Provide the [x, y] coordinate of the cell's center where the given text is located.  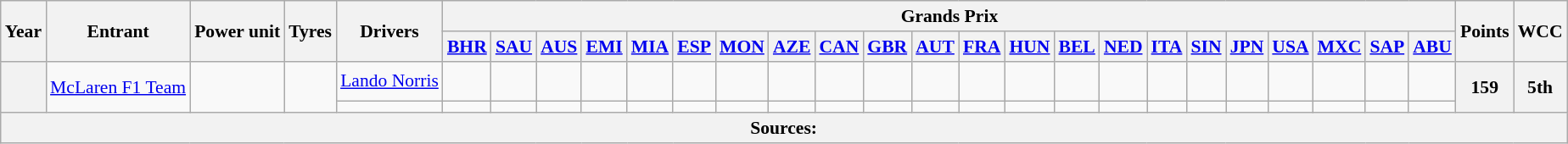
BHR [467, 47]
Drivers [389, 30]
Tyres [311, 30]
ABU [1432, 47]
Entrant [118, 30]
MXC [1340, 47]
Lando Norris [389, 81]
Grands Prix [949, 16]
USA [1290, 47]
FRA [982, 47]
5th [1541, 86]
EMI [604, 47]
NED [1123, 47]
ESP [694, 47]
Points [1485, 30]
AUS [558, 47]
WCC [1541, 30]
McLaren F1 Team [118, 86]
HUN [1029, 47]
Power unit [238, 30]
AZE [792, 47]
SAP [1386, 47]
AUT [935, 47]
Sources: [784, 129]
MIA [650, 47]
CAN [838, 47]
GBR [888, 47]
ITA [1168, 47]
SAU [514, 47]
SIN [1206, 47]
BEL [1078, 47]
JPN [1247, 47]
MON [742, 47]
Year [24, 30]
159 [1485, 86]
